Return the (X, Y) coordinate for the center point of the cell that contains the specified text.  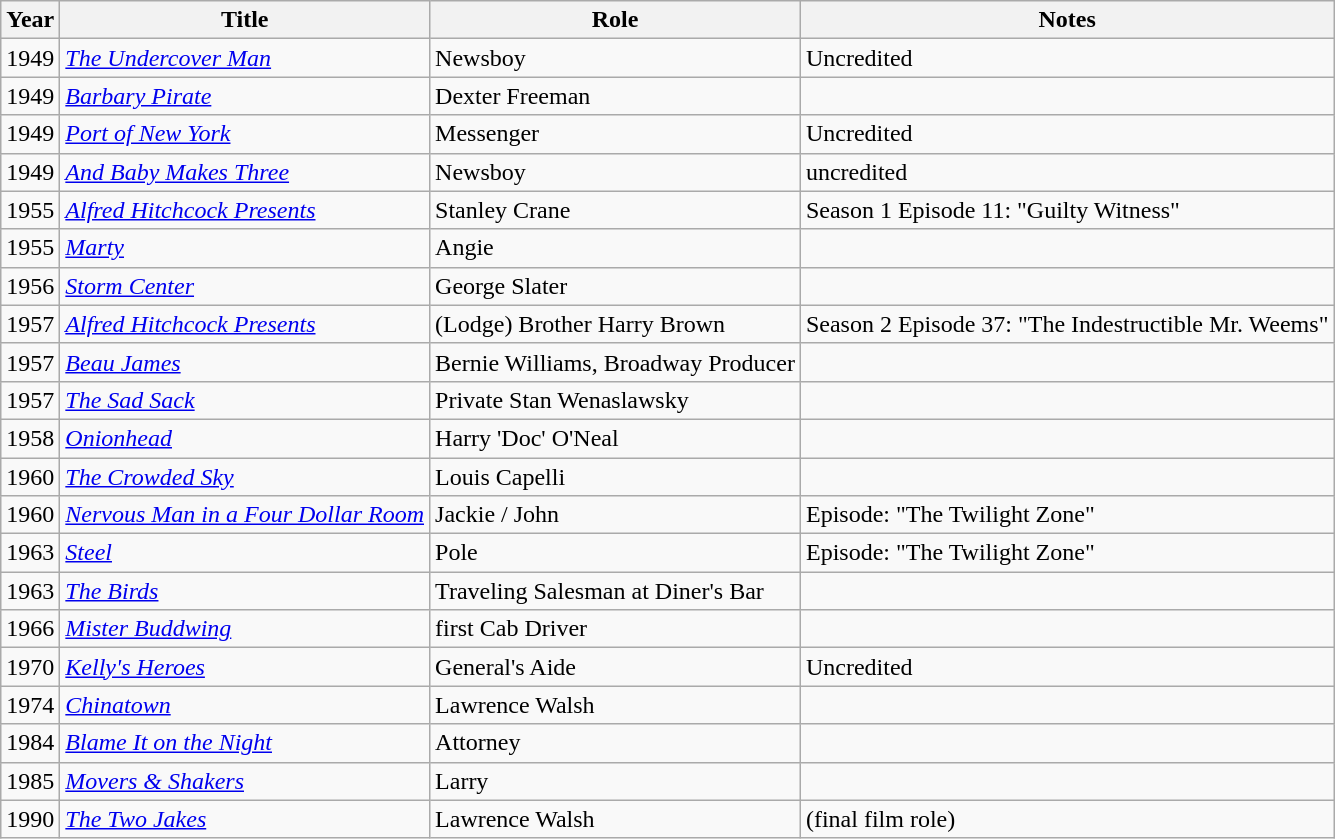
And Baby Makes Three (245, 172)
Mister Buddwing (245, 629)
Port of New York (245, 134)
(final film role) (1067, 819)
Messenger (616, 134)
1974 (30, 705)
The Two Jakes (245, 819)
Blame It on the Night (245, 743)
Larry (616, 781)
Attorney (616, 743)
The Sad Sack (245, 400)
Marty (245, 248)
Harry 'Doc' O'Neal (616, 438)
1966 (30, 629)
1956 (30, 286)
The Crowded Sky (245, 477)
Storm Center (245, 286)
Onionhead (245, 438)
Nervous Man in a Four Dollar Room (245, 515)
The Undercover Man (245, 58)
Movers & Shakers (245, 781)
Season 2 Episode 37: "The Indestructible Mr. Weems" (1067, 324)
George Slater (616, 286)
Chinatown (245, 705)
Jackie / John (616, 515)
Year (30, 20)
Steel (245, 553)
1958 (30, 438)
Kelly's Heroes (245, 667)
Angie (616, 248)
1990 (30, 819)
Notes (1067, 20)
Barbary Pirate (245, 96)
Stanley Crane (616, 210)
Season 1 Episode 11: "Guilty Witness" (1067, 210)
1970 (30, 667)
Beau James (245, 362)
Traveling Salesman at Diner's Bar (616, 591)
Private Stan Wenaslawsky (616, 400)
uncredited (1067, 172)
first Cab Driver (616, 629)
General's Aide (616, 667)
Louis Capelli (616, 477)
Pole (616, 553)
1985 (30, 781)
Bernie Williams, Broadway Producer (616, 362)
1984 (30, 743)
The Birds (245, 591)
Title (245, 20)
Role (616, 20)
Dexter Freeman (616, 96)
(Lodge) Brother Harry Brown (616, 324)
